Locate the cell with the specified text and output its [X, Y] center coordinate. 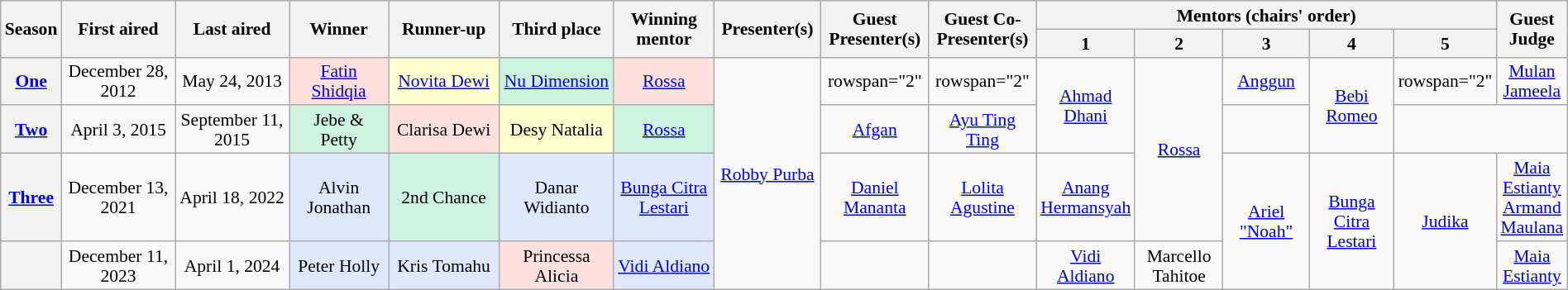
Anggun [1266, 81]
Nu Dimension [557, 81]
Robby Purba [767, 173]
Lolita Agustine [982, 197]
Mulan Jameela [1532, 81]
Presenter(s) [767, 29]
Third place [557, 29]
1 [1085, 43]
December 28, 2012 [117, 81]
First aired [117, 29]
April 18, 2022 [232, 197]
Guest Judge [1532, 29]
3 [1266, 43]
April 3, 2015 [117, 130]
Guest Presenter(s) [875, 29]
Danar Widianto [557, 197]
Marcello Tahitoe [1179, 265]
Mentors (chairs' order) [1266, 15]
Guest Co-Presenter(s) [982, 29]
Kris Tomahu [444, 265]
Judika [1446, 221]
December 11, 2023 [117, 265]
5 [1446, 43]
Ariel "Noah" [1266, 221]
Afgan [875, 130]
Maia EstiantyArmand Maulana [1532, 197]
Desy Natalia [557, 130]
December 13, 2021 [117, 197]
Maia Estianty [1532, 265]
Winner [339, 29]
Ahmad Dhani [1085, 105]
2nd Chance [444, 197]
April 1, 2024 [232, 265]
Clarisa Dewi [444, 130]
One [31, 81]
May 24, 2013 [232, 81]
Winning mentor [663, 29]
September 11, 2015 [232, 130]
Two [31, 130]
Daniel Mananta [875, 197]
Runner-up [444, 29]
Last aired [232, 29]
Ayu Ting Ting [982, 130]
Season [31, 29]
Three [31, 197]
2 [1179, 43]
4 [1351, 43]
Anang Hermansyah [1085, 197]
Princessa Alicia [557, 265]
Fatin Shidqia [339, 81]
Bebi Romeo [1351, 105]
Novita Dewi [444, 81]
Alvin Jonathan [339, 197]
Peter Holly [339, 265]
Jebe & Petty [339, 130]
